Scan for the cell matching the given text and deliver its (x, y) coordinate at center. 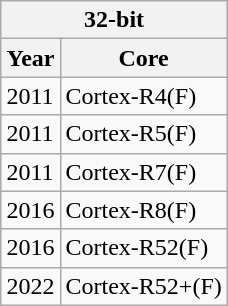
Cortex-R4(F) (144, 96)
2022 (30, 286)
Cortex-R8(F) (144, 210)
Cortex-R7(F) (144, 172)
Cortex-R5(F) (144, 134)
Core (144, 58)
Year (30, 58)
Cortex-R52(F) (144, 248)
32-bit (114, 20)
Cortex-R52+(F) (144, 286)
